Identify which cell holds the provided text, then report its [x, y] central coordinate. 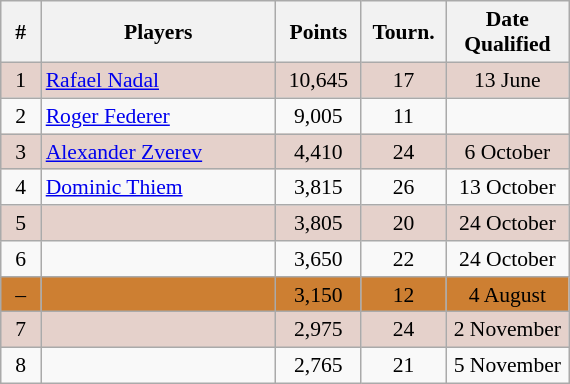
12 [404, 294]
21 [404, 365]
Roger Federer [158, 116]
2,975 [318, 330]
6 October [508, 152]
# [21, 32]
4 August [508, 294]
2,765 [318, 365]
Date Qualified [508, 32]
Dominic Thiem [158, 187]
7 [21, 330]
22 [404, 259]
Points [318, 32]
17 [404, 80]
1 [21, 80]
Tourn. [404, 32]
6 [21, 259]
– [21, 294]
11 [404, 116]
5 [21, 223]
Alexander Zverev [158, 152]
5 November [508, 365]
2 November [508, 330]
3,650 [318, 259]
3 [21, 152]
20 [404, 223]
3,805 [318, 223]
3,815 [318, 187]
26 [404, 187]
10,645 [318, 80]
Rafael Nadal [158, 80]
4 [21, 187]
4,410 [318, 152]
9,005 [318, 116]
13 October [508, 187]
2 [21, 116]
13 June [508, 80]
Players [158, 32]
3,150 [318, 294]
8 [21, 365]
